Output the [x, y] coordinate of the center of the cell containing the given text.  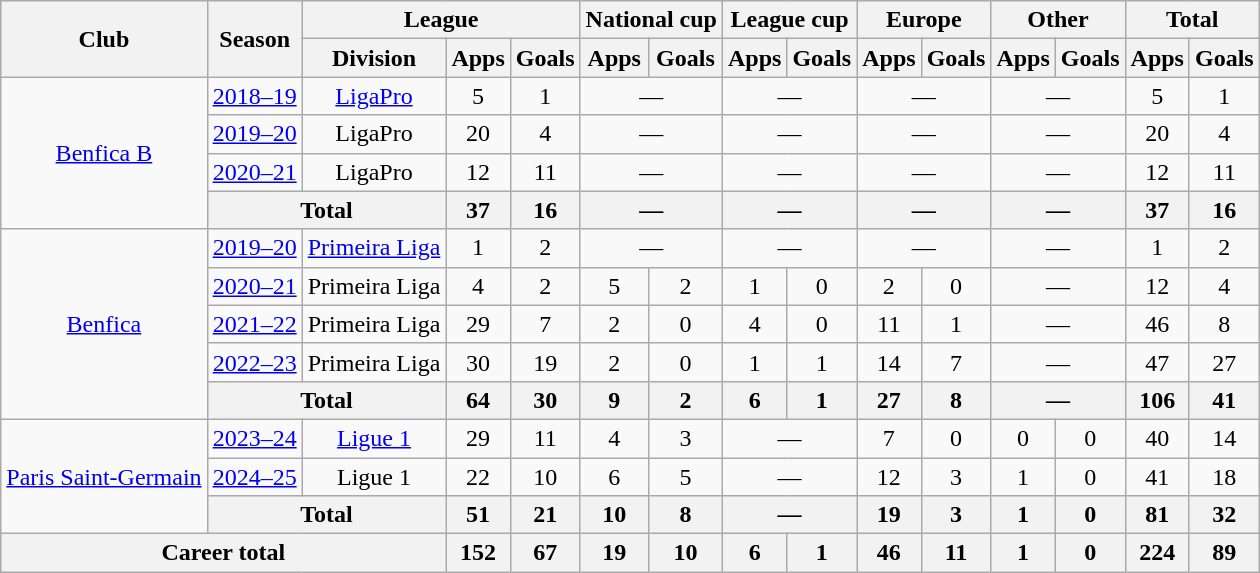
18 [1224, 477]
Europe [924, 20]
152 [478, 553]
Career total [224, 553]
51 [478, 515]
47 [1157, 362]
9 [614, 400]
Benfica B [104, 153]
Other [1058, 20]
League [441, 20]
81 [1157, 515]
National cup [651, 20]
2024–25 [254, 477]
106 [1157, 400]
Club [104, 39]
Paris Saint-Germain [104, 476]
89 [1224, 553]
League cup [789, 20]
Division [374, 58]
67 [545, 553]
2022–23 [254, 362]
224 [1157, 553]
2018–19 [254, 96]
64 [478, 400]
40 [1157, 438]
32 [1224, 515]
21 [545, 515]
22 [478, 477]
2023–24 [254, 438]
Benfica [104, 324]
Season [254, 39]
2021–22 [254, 324]
